Capture the cell that displays the provided text and extract its (X, Y) central coordinate. 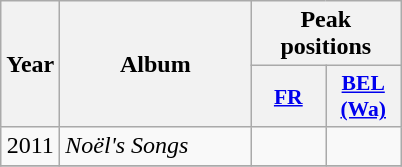
2011 (30, 146)
Album (156, 64)
Year (30, 64)
Noël's Songs (156, 146)
Peak positions (326, 34)
FR (288, 96)
BEL (Wa) (364, 96)
